Pinpoint the cell where the given text exists, returning its (X, Y) midpoint coordinate. 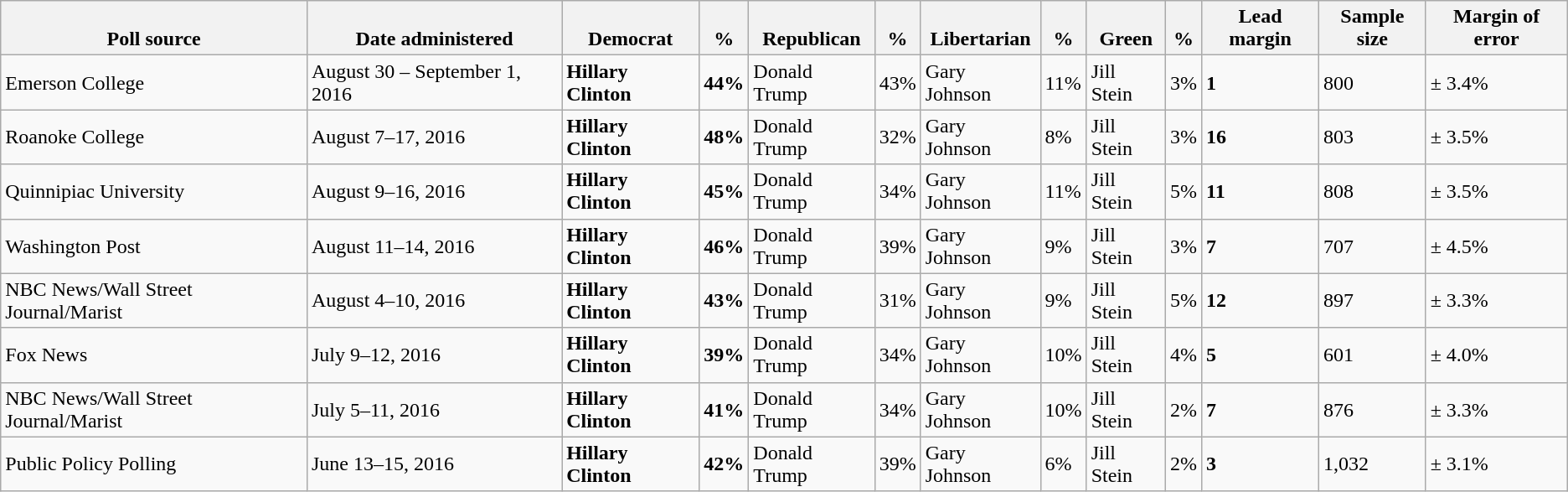
Democrat (631, 28)
Public Policy Polling (154, 464)
± 3.4% (1496, 82)
46% (724, 246)
31% (898, 300)
July 5–11, 2016 (434, 409)
6% (1064, 464)
± 4.0% (1496, 355)
± 3.1% (1496, 464)
Green (1126, 28)
5 (1261, 355)
1,032 (1373, 464)
11 (1261, 191)
800 (1373, 82)
June 13–15, 2016 (434, 464)
Lead margin (1261, 28)
Poll source (154, 28)
± 4.5% (1496, 246)
4% (1183, 355)
32% (898, 137)
876 (1373, 409)
Libertarian (980, 28)
803 (1373, 137)
42% (724, 464)
Roanoke College (154, 137)
August 7–17, 2016 (434, 137)
45% (724, 191)
48% (724, 137)
16 (1261, 137)
707 (1373, 246)
44% (724, 82)
Emerson College (154, 82)
Date administered (434, 28)
601 (1373, 355)
Washington Post (154, 246)
808 (1373, 191)
July 9–12, 2016 (434, 355)
August 11–14, 2016 (434, 246)
Republican (812, 28)
1 (1261, 82)
41% (724, 409)
August 30 – September 1, 2016 (434, 82)
897 (1373, 300)
August 4–10, 2016 (434, 300)
Sample size (1373, 28)
8% (1064, 137)
Quinnipiac University (154, 191)
Margin of error (1496, 28)
Fox News (154, 355)
3 (1261, 464)
August 9–16, 2016 (434, 191)
12 (1261, 300)
